Determine the (X, Y) coordinate at the center of the cell enclosing the given text.  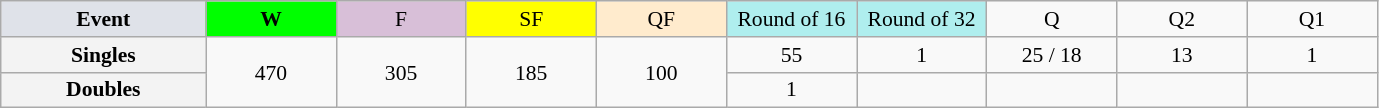
55 (791, 55)
Round of 32 (921, 19)
Q2 (1182, 19)
185 (531, 72)
Q (1052, 19)
Round of 16 (791, 19)
13 (1182, 55)
Q1 (1312, 19)
100 (661, 72)
470 (271, 72)
Doubles (104, 90)
305 (401, 72)
W (271, 19)
Singles (104, 55)
SF (531, 19)
Event (104, 19)
QF (661, 19)
25 / 18 (1052, 55)
F (401, 19)
